Provide the [x, y] coordinate of the cell's center where the given text is located.  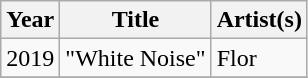
Flor [259, 58]
Title [136, 20]
2019 [30, 58]
"White Noise" [136, 58]
Artist(s) [259, 20]
Year [30, 20]
